Identify which cell holds the provided text, then report its [x, y] central coordinate. 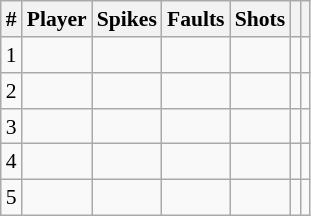
2 [12, 91]
4 [12, 162]
1 [12, 55]
5 [12, 197]
# [12, 19]
Faults [196, 19]
Shots [260, 19]
Player [57, 19]
3 [12, 126]
Spikes [127, 19]
